Detect which cell encompasses the target text, then output its [x, y] center coordinate. 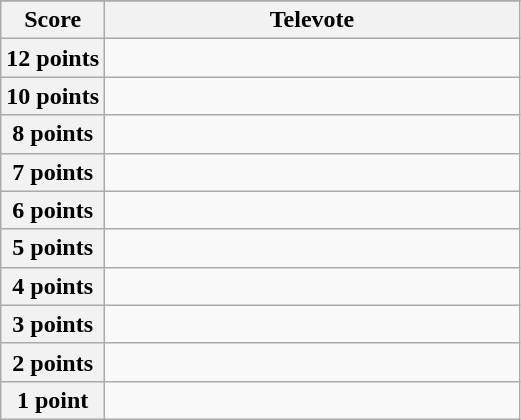
5 points [53, 248]
1 point [53, 400]
Televote [312, 20]
10 points [53, 96]
12 points [53, 58]
8 points [53, 134]
3 points [53, 324]
Score [53, 20]
4 points [53, 286]
6 points [53, 210]
2 points [53, 362]
7 points [53, 172]
